Pinpoint the cell where the given text exists, returning its [x, y] midpoint coordinate. 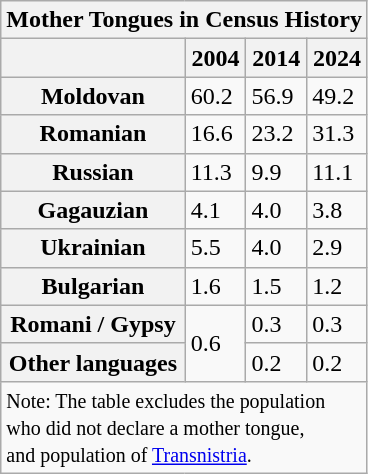
Russian [93, 172]
4.1 [216, 210]
31.3 [338, 134]
1.2 [338, 286]
56.9 [276, 96]
Note: The table excludes the populationwho did not declare a mother tongue,and population of Transnistria. [184, 427]
Ukrainian [93, 248]
11.3 [216, 172]
9.9 [276, 172]
2014 [276, 58]
Romanian [93, 134]
11.1 [338, 172]
49.2 [338, 96]
2024 [338, 58]
Other languages [93, 362]
Moldovan [93, 96]
1.6 [216, 286]
5.5 [216, 248]
Bulgarian [93, 286]
60.2 [216, 96]
0.6 [216, 343]
16.6 [216, 134]
23.2 [276, 134]
3.8 [338, 210]
Gagauzian [93, 210]
Mother Tongues in Census History [184, 20]
Romani / Gypsy [93, 324]
1.5 [276, 286]
2.9 [338, 248]
2004 [216, 58]
